Provide the [X, Y] coordinate of the cell's center where the given text is located.  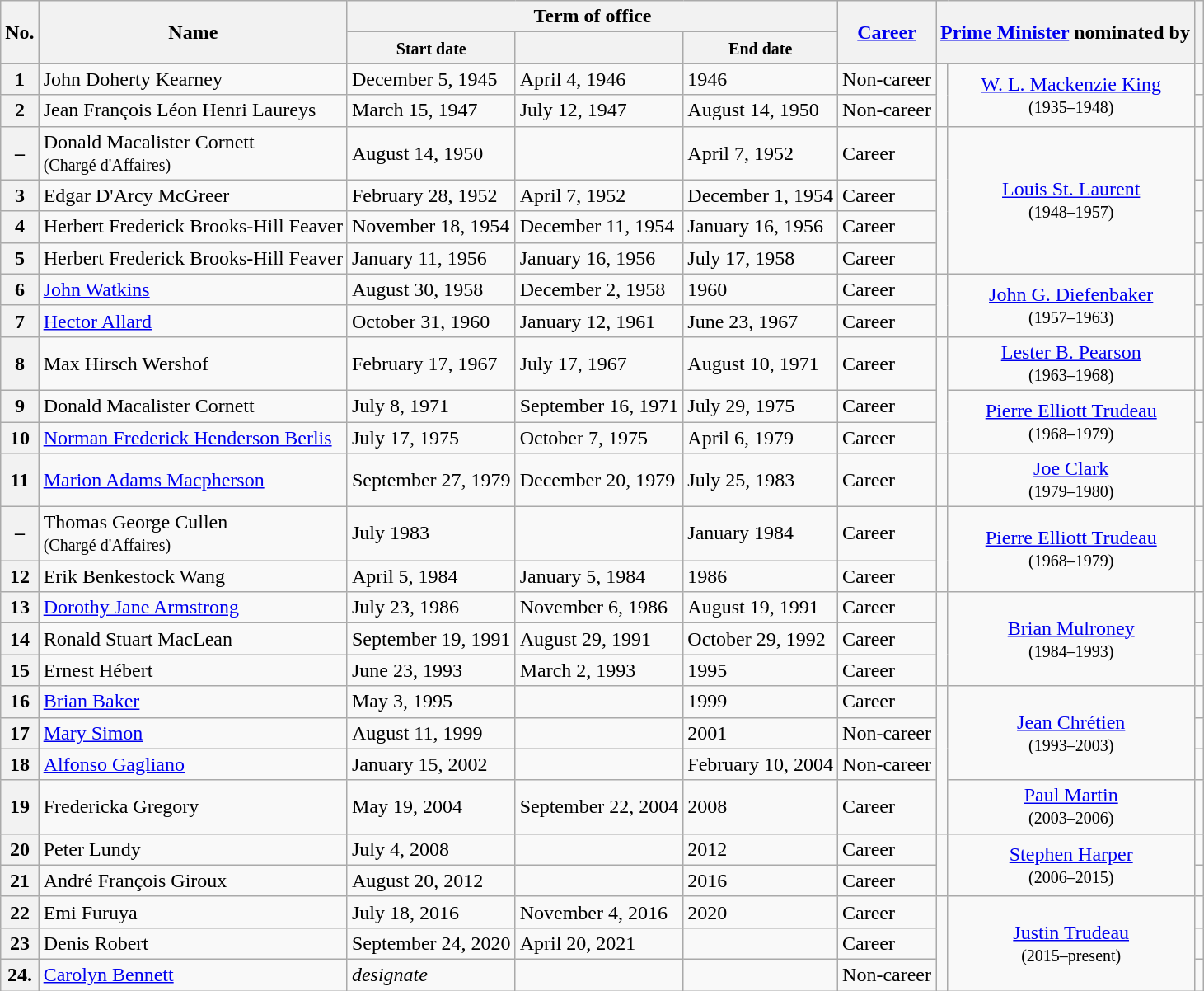
September 19, 1991 [431, 639]
September 27, 1979 [431, 480]
January 12, 1961 [599, 321]
Name [193, 32]
1995 [761, 670]
Norman Frederick Henderson Berlis [193, 438]
Joe Clark(1979–1980) [1071, 480]
5 [20, 258]
December 20, 1979 [599, 480]
Louis St. Laurent(1948–1957) [1071, 200]
October 31, 1960 [431, 321]
9 [20, 406]
8 [20, 363]
24. [20, 975]
Term of office [592, 16]
Emi Furuya [193, 912]
September 16, 1971 [599, 406]
February 17, 1967 [431, 363]
December 5, 1945 [431, 79]
April 20, 2021 [599, 943]
John Watkins [193, 289]
July 29, 1975 [761, 406]
November 6, 1986 [599, 608]
May 19, 2004 [431, 806]
April 4, 1946 [599, 79]
John Doherty Kearney [193, 79]
Brian Mulroney(1984–1993) [1071, 639]
September 22, 2004 [599, 806]
6 [20, 289]
Thomas George Cullen(Chargé d'Affaires) [193, 534]
André François Giroux [193, 881]
2016 [761, 881]
16 [20, 702]
July 17, 1967 [599, 363]
designate [431, 975]
March 2, 1993 [599, 670]
November 4, 2016 [599, 912]
August 10, 1971 [761, 363]
July 25, 1983 [761, 480]
August 19, 1991 [761, 608]
1986 [761, 576]
Ronald Stuart MacLean [193, 639]
21 [20, 881]
22 [20, 912]
March 15, 1947 [431, 110]
End date [761, 48]
July 23, 1986 [431, 608]
December 1, 1954 [761, 195]
Ernest Hébert [193, 670]
Denis Robert [193, 943]
January 1984 [761, 534]
October 29, 1992 [761, 639]
Start date [431, 48]
April 6, 1979 [761, 438]
Jean Chrétien(1993–2003) [1071, 733]
23 [20, 943]
October 7, 1975 [599, 438]
4 [20, 227]
10 [20, 438]
11 [20, 480]
July 4, 2008 [431, 849]
July 18, 2016 [431, 912]
2008 [761, 806]
September 24, 2020 [431, 943]
February 10, 2004 [761, 764]
Justin Trudeau(2015–present) [1071, 943]
12 [20, 576]
1960 [761, 289]
June 23, 1993 [431, 670]
July 8, 1971 [431, 406]
Hector Allard [193, 321]
20 [20, 849]
Prime Minister nominated by [1066, 32]
Erik Benkestock Wang [193, 576]
August 30, 1958 [431, 289]
19 [20, 806]
August 29, 1991 [599, 639]
Edgar D'Arcy McGreer [193, 195]
Donald Macalister Cornett(Chargé d'Affaires) [193, 153]
Lester B. Pearson(1963–1968) [1071, 363]
Dorothy Jane Armstrong [193, 608]
January 5, 1984 [599, 576]
June 23, 1967 [761, 321]
January 11, 1956 [431, 258]
Jean François Léon Henri Laureys [193, 110]
Carolyn Bennett [193, 975]
Alfonso Gagliano [193, 764]
7 [20, 321]
December 2, 1958 [599, 289]
2001 [761, 733]
December 11, 1954 [599, 227]
2 [20, 110]
July 17, 1975 [431, 438]
August 20, 2012 [431, 881]
Max Hirsch Wershof [193, 363]
August 11, 1999 [431, 733]
November 18, 1954 [431, 227]
W. L. Mackenzie King(1935–1948) [1071, 95]
John G. Diefenbaker(1957–1963) [1071, 305]
17 [20, 733]
Stephen Harper(2006–2015) [1071, 865]
2012 [761, 849]
2020 [761, 912]
1999 [761, 702]
13 [20, 608]
July 12, 1947 [599, 110]
No. [20, 32]
July 1983 [431, 534]
May 3, 1995 [431, 702]
February 28, 1952 [431, 195]
18 [20, 764]
1 [20, 79]
July 17, 1958 [761, 258]
Peter Lundy [193, 849]
Brian Baker [193, 702]
January 15, 2002 [431, 764]
15 [20, 670]
Donald Macalister Cornett [193, 406]
14 [20, 639]
1946 [761, 79]
Paul Martin(2003–2006) [1071, 806]
Mary Simon [193, 733]
Fredericka Gregory [193, 806]
Marion Adams Macpherson [193, 480]
April 5, 1984 [431, 576]
3 [20, 195]
